From the cell containing the given text, extract its center point as (x, y) coordinate. 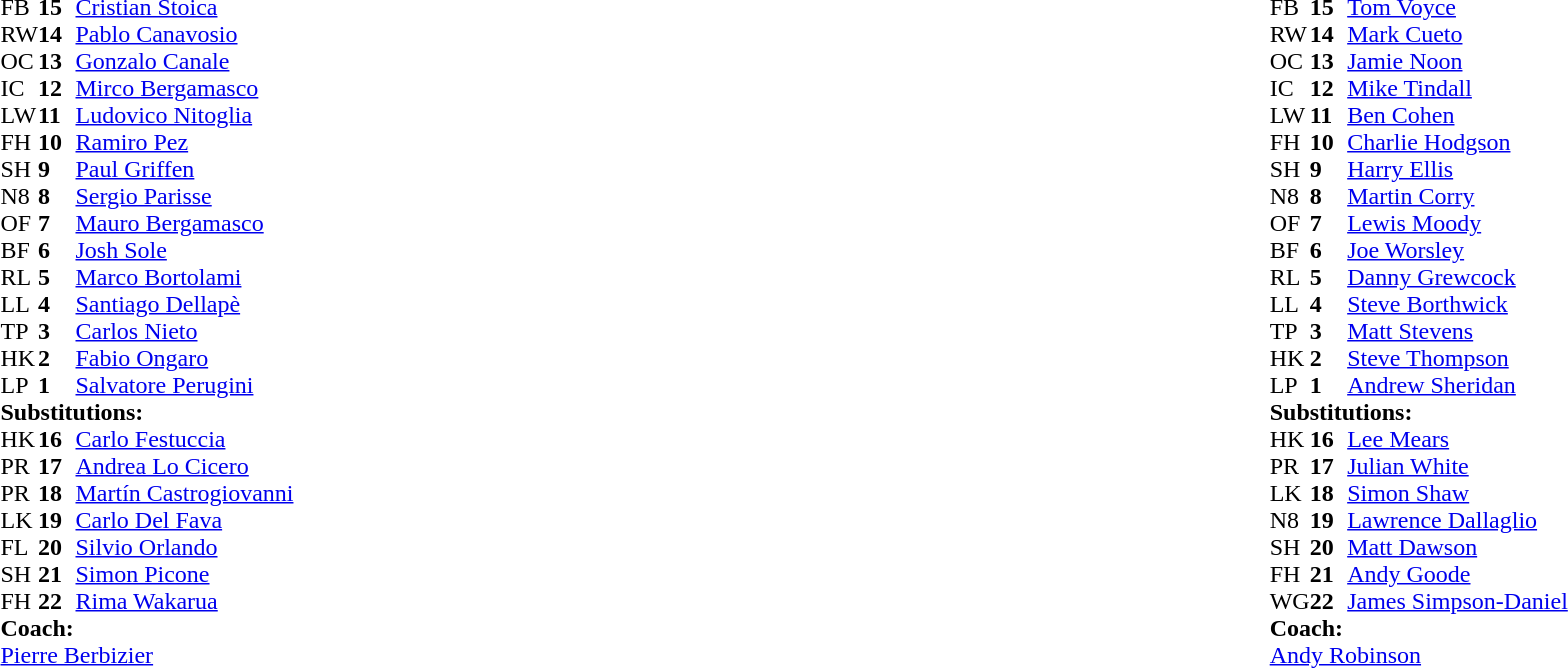
Santiago Dellapè (185, 304)
Gonzalo Canale (185, 62)
Ben Cohen (1458, 116)
Charlie Hodgson (1458, 142)
Andy Goode (1458, 574)
Andrea Lo Cicero (185, 466)
Harry Ellis (1458, 170)
Julian White (1458, 466)
Steve Borthwick (1458, 304)
Mark Cueto (1458, 34)
Ludovico Nitoglia (185, 116)
Mirco Bergamasco (185, 88)
Matt Dawson (1458, 548)
Paul Griffen (185, 170)
James Simpson-Daniel (1458, 602)
Salvatore Perugini (185, 386)
Steve Thompson (1458, 358)
Martín Castrogiovanni (185, 494)
Simon Picone (185, 574)
Lawrence Dallaglio (1458, 520)
Carlo Del Fava (185, 520)
Rima Wakarua (185, 602)
Silvio Orlando (185, 548)
Lee Mears (1458, 440)
Andrew Sheridan (1458, 386)
Lewis Moody (1458, 224)
Ramiro Pez (185, 142)
Pablo Canavosio (185, 34)
Sergio Parisse (185, 196)
Carlos Nieto (185, 332)
FL (19, 548)
Danny Grewcock (1458, 278)
WG (1290, 602)
Joe Worsley (1458, 250)
Matt Stevens (1458, 332)
Martin Corry (1458, 196)
Josh Sole (185, 250)
Mauro Bergamasco (185, 224)
Fabio Ongaro (185, 358)
Mike Tindall (1458, 88)
Marco Bortolami (185, 278)
Carlo Festuccia (185, 440)
Jamie Noon (1458, 62)
Simon Shaw (1458, 494)
